Provide the (X, Y) coordinate of the cell's center where the given text is located.  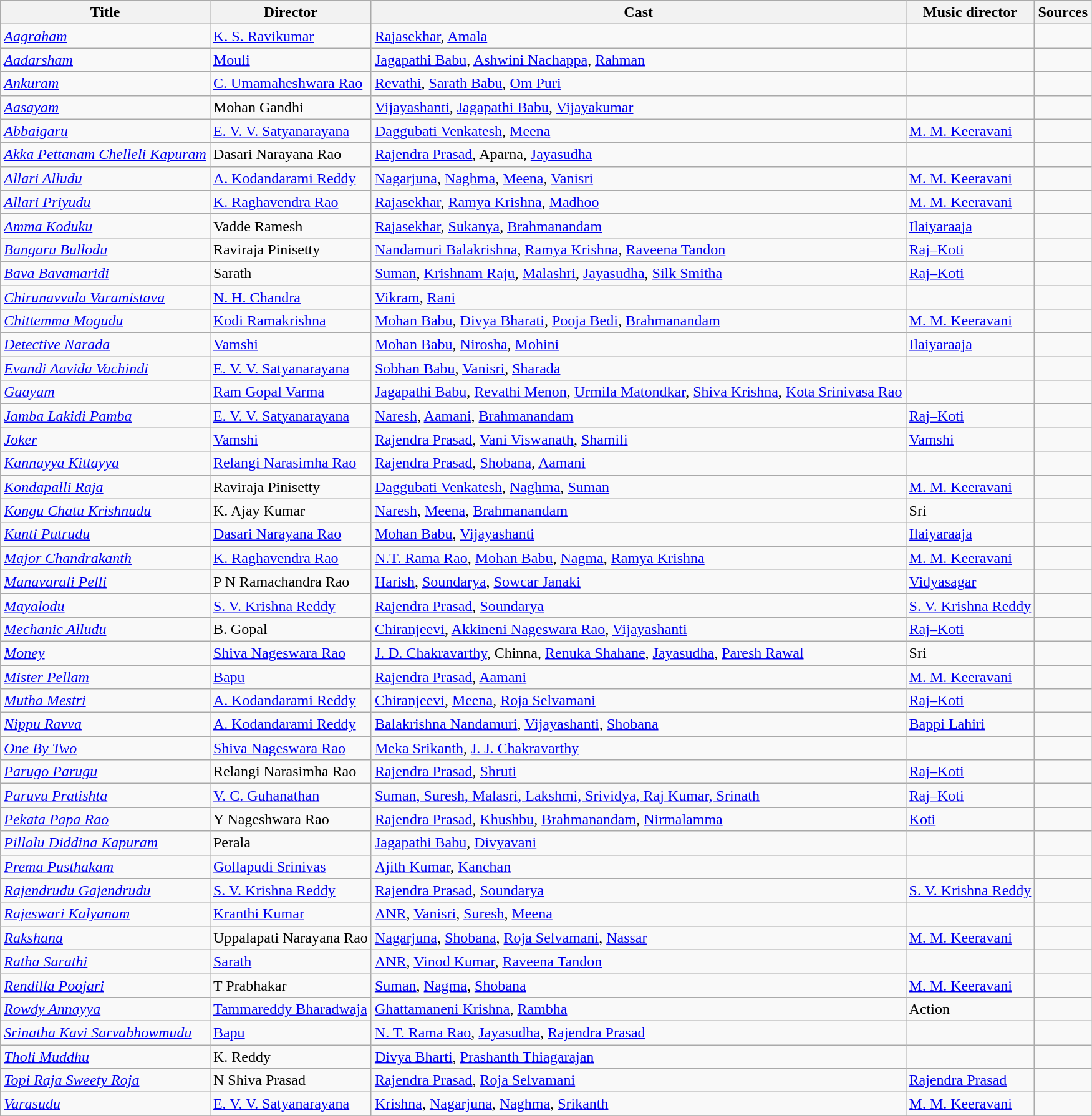
Rajasekhar, Sukanya, Brahmanandam (639, 226)
Ankuram (105, 84)
Parugo Parugu (105, 772)
Nandamuri Balakrishna, Ramya Krishna, Raveena Tandon (639, 249)
Pillalu Diddina Kapuram (105, 843)
Topi Raja Sweety Roja (105, 1080)
Nippu Ravva (105, 724)
Naresh, Aamani, Brahmanandam (639, 416)
Divya Bharti, Prashanth Thiagarajan (639, 1057)
N.T. Rama Rao, Mohan Babu, Nagma, Ramya Krishna (639, 558)
Chirunavvula Varamistava (105, 297)
Tammareddy Bharadwaja (291, 1009)
Revathi, Sarath Babu, Om Puri (639, 84)
Jamba Lakidi Pamba (105, 416)
K. Reddy (291, 1057)
Krishna, Nagarjuna, Naghma, Srikanth (639, 1104)
ANR, Vanisri, Suresh, Meena (639, 914)
Kannayya Kittayya (105, 463)
Suman, Nagma, Shobana (639, 985)
C. Umamaheshwara Rao (291, 84)
Manavarali Pelli (105, 582)
Vikram, Rani (639, 297)
ANR, Vinod Kumar, Raveena Tandon (639, 961)
Bava Bavamaridi (105, 273)
Rajendra Prasad, Shruti (639, 772)
Meka Srikanth, J. J. Chakravarthy (639, 748)
Gaayam (105, 392)
Chiranjeevi, Akkineni Nageswara Rao, Vijayashanti (639, 629)
Aasayam (105, 107)
Naresh, Meena, Brahmanandam (639, 511)
Rendilla Poojari (105, 985)
N Shiva Prasad (291, 1080)
Kongu Chatu Krishnudu (105, 511)
Aadarsham (105, 60)
One By Two (105, 748)
Nagarjuna, Naghma, Meena, Vanisri (639, 178)
Uppalapati Narayana Rao (291, 938)
Koti (970, 819)
Mister Pellam (105, 676)
Y Nageshwara Rao (291, 819)
Director (291, 12)
Rajendra Prasad, Khushbu, Brahmanandam, Nirmalamma (639, 819)
Aagraham (105, 36)
Paruvu Pratishta (105, 796)
Varasudu (105, 1104)
Daggubati Venkatesh, Meena (639, 131)
Rakshana (105, 938)
K. Ajay Kumar (291, 511)
Prema Pusthakam (105, 867)
K. S. Ravikumar (291, 36)
Tholi Muddhu (105, 1057)
Ghattamaneni Krishna, Rambha (639, 1009)
Rajendra Prasad, Aamani (639, 676)
Bangaru Bullodu (105, 249)
Kondapalli Raja (105, 487)
Allari Alludu (105, 178)
Ajith Kumar, Kanchan (639, 867)
Chiranjeevi, Meena, Roja Selvamani (639, 701)
Pekata Papa Rao (105, 819)
Suman, Suresh, Malasri, Lakshmi, Srividya, Raj Kumar, Srinath (639, 796)
Mutha Mestri (105, 701)
B. Gopal (291, 629)
Bappi Lahiri (970, 724)
Amma Koduku (105, 226)
Evandi Aavida Vachindi (105, 368)
T Prabhakar (291, 985)
Sources (1063, 12)
Kranthi Kumar (291, 914)
Title (105, 12)
Cast (639, 12)
Music director (970, 12)
Mayalodu (105, 605)
Allari Priyudu (105, 202)
Daggubati Venkatesh, Naghma, Suman (639, 487)
Jagapathi Babu, Ashwini Nachappa, Rahman (639, 60)
N. T. Rama Rao, Jayasudha, Rajendra Prasad (639, 1032)
Rajendra Prasad, Shobana, Aamani (639, 463)
Mohan Babu, Vijayashanti (639, 534)
Gollapudi Srinivas (291, 867)
Suman, Krishnam Raju, Malashri, Jayasudha, Silk Smitha (639, 273)
Detective Narada (105, 345)
Abbaigaru (105, 131)
Kunti Putrudu (105, 534)
Rajendrudu Gajendrudu (105, 890)
Chittemma Mogudu (105, 321)
Balakrishna Nandamuri, Vijayashanti, Shobana (639, 724)
Jagapathi Babu, Divyavani (639, 843)
Rajendra Prasad, Aparna, Jayasudha (639, 155)
Mouli (291, 60)
Ram Gopal Varma (291, 392)
V. C. Guhanathan (291, 796)
Rajasekhar, Amala (639, 36)
P N Ramachandra Rao (291, 582)
Vidyasagar (970, 582)
Major Chandrakanth (105, 558)
Sobhan Babu, Vanisri, Sharada (639, 368)
Jagapathi Babu, Revathi Menon, Urmila Matondkar, Shiva Krishna, Kota Srinivasa Rao (639, 392)
Rowdy Annayya (105, 1009)
Vijayashanti, Jagapathi Babu, Vijayakumar (639, 107)
Rajendra Prasad (970, 1080)
Mohan Gandhi (291, 107)
Action (970, 1009)
Rajendra Prasad, Vani Viswanath, Shamili (639, 440)
J. D. Chakravarthy, Chinna, Renuka Shahane, Jayasudha, Paresh Rawal (639, 653)
Rajendra Prasad, Roja Selvamani (639, 1080)
Srinatha Kavi Sarvabhowmudu (105, 1032)
Perala (291, 843)
Joker (105, 440)
Ratha Sarathi (105, 961)
Kodi Ramakrishna (291, 321)
Harish, Soundarya, Sowcar Janaki (639, 582)
Vadde Ramesh (291, 226)
Mohan Babu, Divya Bharati, Pooja Bedi, Brahmanandam (639, 321)
Money (105, 653)
Nagarjuna, Shobana, Roja Selvamani, Nassar (639, 938)
Rajeswari Kalyanam (105, 914)
Akka Pettanam Chelleli Kapuram (105, 155)
Rajasekhar, Ramya Krishna, Madhoo (639, 202)
Mechanic Alludu (105, 629)
Mohan Babu, Nirosha, Mohini (639, 345)
N. H. Chandra (291, 297)
